From the cell containing the given text, extract its center point as (X, Y) coordinate. 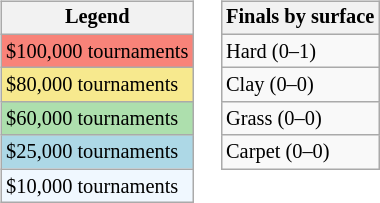
$25,000 tournaments (97, 152)
Finals by surface (300, 18)
Hard (0–1) (300, 51)
$10,000 tournaments (97, 186)
Clay (0–0) (300, 85)
Grass (0–0) (300, 119)
Carpet (0–0) (300, 152)
$100,000 tournaments (97, 51)
Legend (97, 18)
$80,000 tournaments (97, 85)
$60,000 tournaments (97, 119)
